Scan for the cell matching the given text and deliver its [X, Y] coordinate at center. 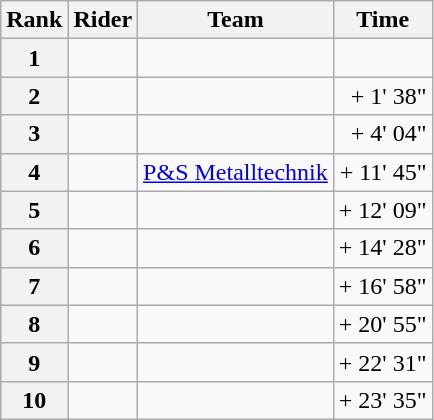
+ 23' 35" [382, 400]
1 [34, 58]
+ 1' 38" [382, 96]
10 [34, 400]
Team [236, 20]
8 [34, 324]
Time [382, 20]
5 [34, 210]
Rider [103, 20]
+ 11' 45" [382, 172]
+ 14' 28" [382, 248]
+ 12' 09" [382, 210]
6 [34, 248]
+ 22' 31" [382, 362]
+ 4' 04" [382, 134]
3 [34, 134]
+ 20' 55" [382, 324]
9 [34, 362]
+ 16' 58" [382, 286]
Rank [34, 20]
7 [34, 286]
2 [34, 96]
P&S Metalltechnik [236, 172]
4 [34, 172]
